Pinpoint the cell where the given text exists, returning its (X, Y) midpoint coordinate. 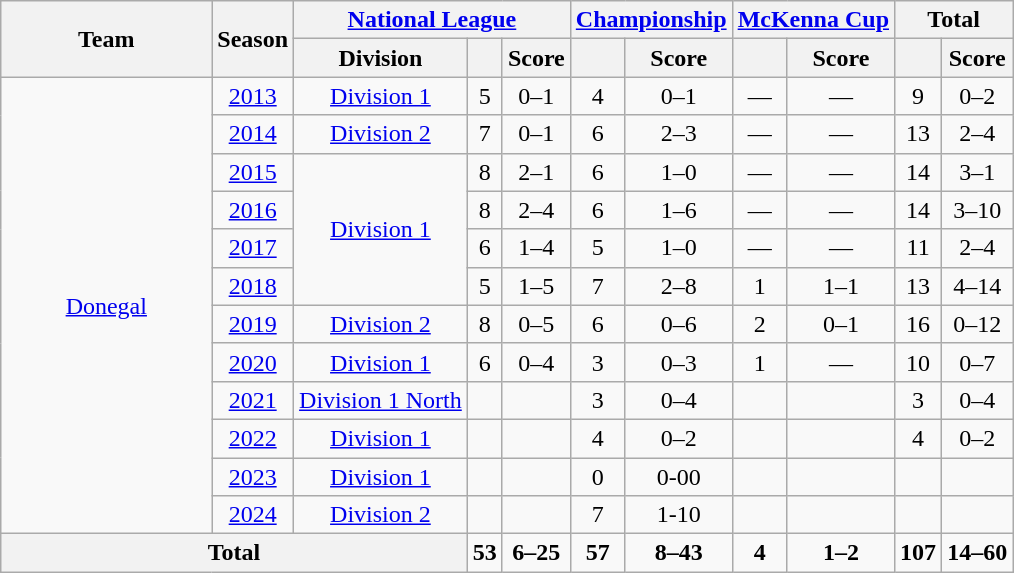
2018 (253, 286)
2–8 (678, 286)
2 (760, 324)
1–2 (840, 553)
0–6 (678, 324)
2020 (253, 362)
2022 (253, 438)
McKenna Cup (813, 20)
2–1 (536, 172)
0-00 (678, 477)
2–3 (678, 134)
57 (598, 553)
2019 (253, 324)
2014 (253, 134)
53 (484, 553)
Donegal (106, 306)
2023 (253, 477)
Season (253, 39)
4–14 (978, 286)
Division (381, 58)
9 (918, 96)
6–25 (536, 553)
1–1 (840, 286)
1–4 (536, 248)
2024 (253, 515)
0–12 (978, 324)
11 (918, 248)
0–3 (678, 362)
Team (106, 39)
107 (918, 553)
3–10 (978, 210)
2017 (253, 248)
Division 1 North (381, 400)
3–1 (978, 172)
10 (918, 362)
1–5 (536, 286)
1–6 (678, 210)
2021 (253, 400)
14–60 (978, 553)
1-10 (678, 515)
0–7 (978, 362)
16 (918, 324)
2016 (253, 210)
National League (432, 20)
2013 (253, 96)
2015 (253, 172)
0–5 (536, 324)
Championship (651, 20)
0 (598, 477)
8–43 (678, 553)
